For the text-containing cell, return its midpoint in (x, y) coordinate format. 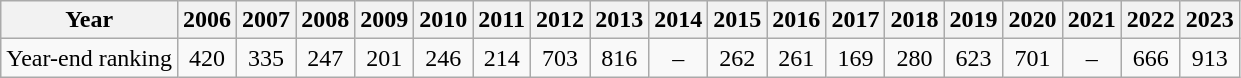
335 (266, 58)
2009 (384, 20)
2007 (266, 20)
246 (444, 58)
214 (502, 58)
2015 (738, 20)
169 (856, 58)
262 (738, 58)
2020 (1032, 20)
2019 (974, 20)
2008 (326, 20)
913 (1210, 58)
701 (1032, 58)
2016 (796, 20)
2013 (620, 20)
2012 (560, 20)
Year (90, 20)
247 (326, 58)
623 (974, 58)
280 (914, 58)
2010 (444, 20)
2021 (1092, 20)
2022 (1150, 20)
2014 (678, 20)
816 (620, 58)
2006 (208, 20)
261 (796, 58)
2023 (1210, 20)
703 (560, 58)
2018 (914, 20)
666 (1150, 58)
2017 (856, 20)
Year-end ranking (90, 58)
2011 (502, 20)
201 (384, 58)
420 (208, 58)
